Scan for the cell matching the given text and deliver its (X, Y) coordinate at center. 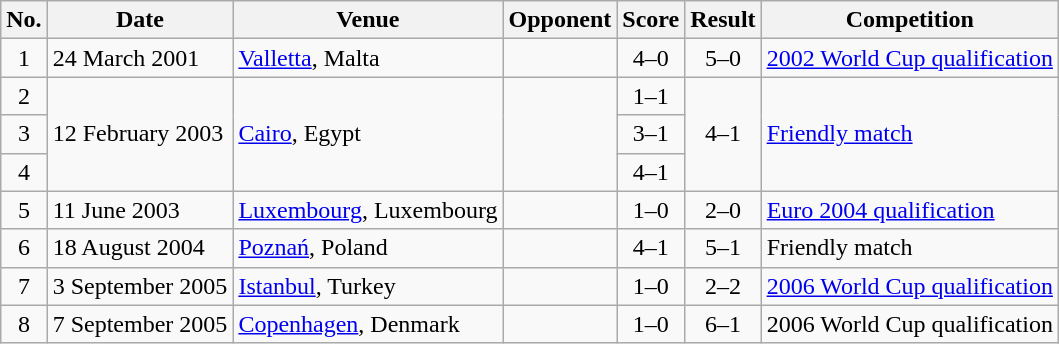
5–0 (723, 58)
Valletta, Malta (368, 58)
4–0 (651, 58)
Competition (910, 20)
Venue (368, 20)
Luxembourg, Luxembourg (368, 210)
Opponent (560, 20)
6–1 (723, 324)
Euro 2004 qualification (910, 210)
7 (24, 286)
11 June 2003 (140, 210)
5 (24, 210)
18 August 2004 (140, 248)
8 (24, 324)
3 (24, 134)
2–0 (723, 210)
1–1 (651, 96)
6 (24, 248)
2 (24, 96)
2002 World Cup qualification (910, 58)
1 (24, 58)
4 (24, 172)
Score (651, 20)
Istanbul, Turkey (368, 286)
Cairo, Egypt (368, 134)
7 September 2005 (140, 324)
No. (24, 20)
Date (140, 20)
5–1 (723, 248)
2–2 (723, 286)
Result (723, 20)
24 March 2001 (140, 58)
Copenhagen, Denmark (368, 324)
Poznań, Poland (368, 248)
3–1 (651, 134)
12 February 2003 (140, 134)
3 September 2005 (140, 286)
